Return the (x, y) coordinate for the center point of the cell that contains the specified text.  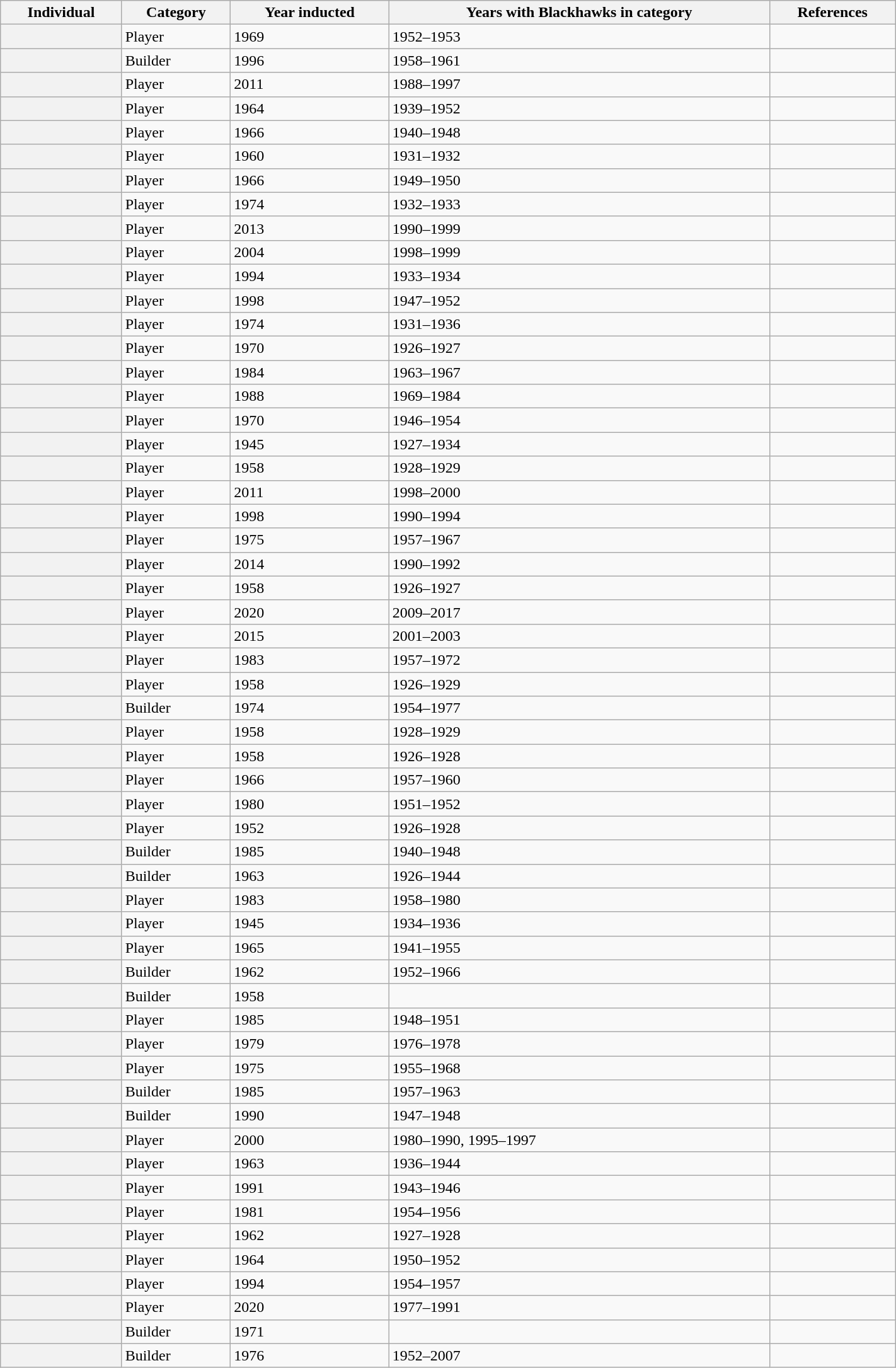
1957–1963 (579, 1092)
2001–2003 (579, 636)
Individual (61, 13)
1988 (310, 396)
Category (176, 13)
1969–1984 (579, 396)
2000 (310, 1140)
1941–1955 (579, 948)
2014 (310, 564)
1976–1978 (579, 1043)
1939–1952 (579, 108)
1946–1954 (579, 420)
1984 (310, 372)
1977–1991 (579, 1308)
1932–1933 (579, 204)
1954–1977 (579, 708)
1960 (310, 156)
Year inducted (310, 13)
1933–1934 (579, 276)
1981 (310, 1212)
1996 (310, 60)
1998–1999 (579, 252)
1947–1948 (579, 1116)
1980–1990, 1995–1997 (579, 1140)
1957–1967 (579, 540)
2004 (310, 252)
1948–1951 (579, 1020)
1952–2007 (579, 1355)
1957–1960 (579, 780)
1936–1944 (579, 1164)
1949–1950 (579, 180)
1952–1966 (579, 972)
1958–1961 (579, 60)
References (832, 13)
1951–1952 (579, 804)
2015 (310, 636)
1952–1953 (579, 37)
1931–1932 (579, 156)
1952 (310, 828)
1998–2000 (579, 492)
1990–1992 (579, 564)
1990 (310, 1116)
1980 (310, 804)
1976 (310, 1355)
1971 (310, 1331)
1957–1972 (579, 660)
1934–1936 (579, 924)
2013 (310, 228)
1926–1944 (579, 876)
1954–1957 (579, 1284)
1991 (310, 1188)
1931–1936 (579, 325)
1965 (310, 948)
1955–1968 (579, 1068)
1990–1999 (579, 228)
1969 (310, 37)
1950–1952 (579, 1260)
1979 (310, 1043)
1990–1994 (579, 516)
1954–1956 (579, 1212)
1927–1928 (579, 1236)
1988–1997 (579, 84)
1927–1934 (579, 444)
1947–1952 (579, 301)
1963–1967 (579, 372)
1926–1929 (579, 684)
2009–2017 (579, 612)
1943–1946 (579, 1188)
1958–1980 (579, 900)
Years with Blackhawks in category (579, 13)
